Extract the (x, y) coordinate from the center of the cell holding the provided text.  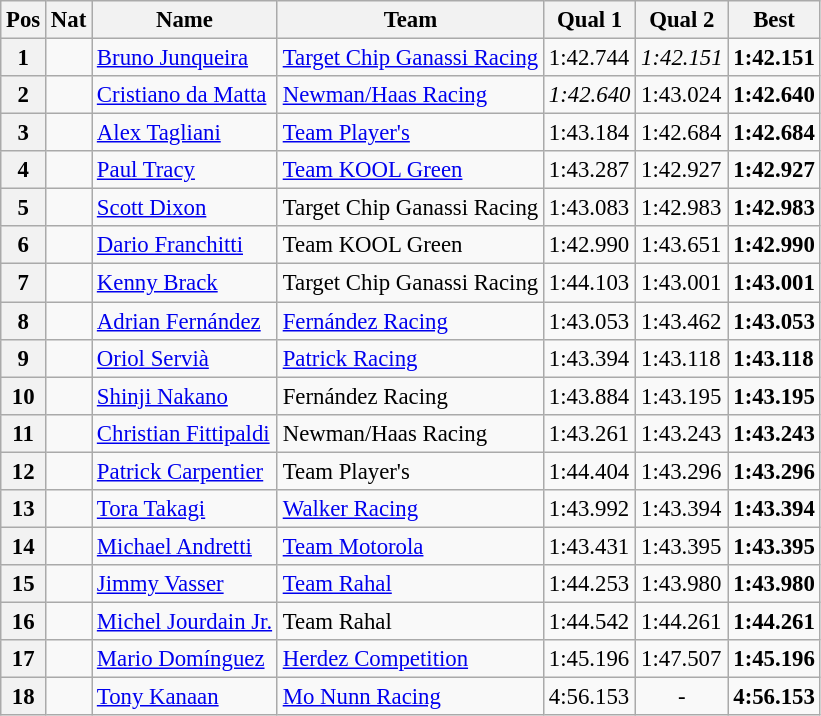
Team Motorola (410, 546)
Name (185, 20)
Adrian Fernández (185, 321)
Shinji Nakano (185, 396)
1:44.404 (589, 471)
14 (24, 546)
Pos (24, 20)
16 (24, 621)
Scott Dixon (185, 208)
Best (774, 20)
3 (24, 133)
12 (24, 471)
Tora Takagi (185, 509)
17 (24, 659)
5 (24, 208)
1:43.992 (589, 509)
Michael Andretti (185, 546)
11 (24, 433)
13 (24, 509)
Oriol Servià (185, 358)
Nat (69, 20)
Kenny Brack (185, 283)
1:43.184 (589, 133)
1:43.024 (682, 95)
Bruno Junqueira (185, 58)
Team (410, 20)
1:43.287 (589, 170)
4 (24, 170)
Cristiano da Matta (185, 95)
1:47.507 (682, 659)
Alex Tagliani (185, 133)
Mo Nunn Racing (410, 697)
Patrick Racing (410, 358)
6 (24, 245)
1:44.253 (589, 584)
18 (24, 697)
Mario Domínguez (185, 659)
Michel Jourdain Jr. (185, 621)
9 (24, 358)
1:42.744 (589, 58)
- (682, 697)
2 (24, 95)
7 (24, 283)
1:43.884 (589, 396)
Dario Franchitti (185, 245)
10 (24, 396)
Jimmy Vasser (185, 584)
Patrick Carpentier (185, 471)
1:44.542 (589, 621)
1:44.103 (589, 283)
Walker Racing (410, 509)
1:43.651 (682, 245)
Tony Kanaan (185, 697)
15 (24, 584)
Herdez Competition (410, 659)
1 (24, 58)
1:43.083 (589, 208)
Qual 2 (682, 20)
Paul Tracy (185, 170)
1:43.261 (589, 433)
8 (24, 321)
1:43.431 (589, 546)
1:43.462 (682, 321)
Christian Fittipaldi (185, 433)
Qual 1 (589, 20)
